Determine the [X, Y] coordinate at the center of the cell enclosing the given text.  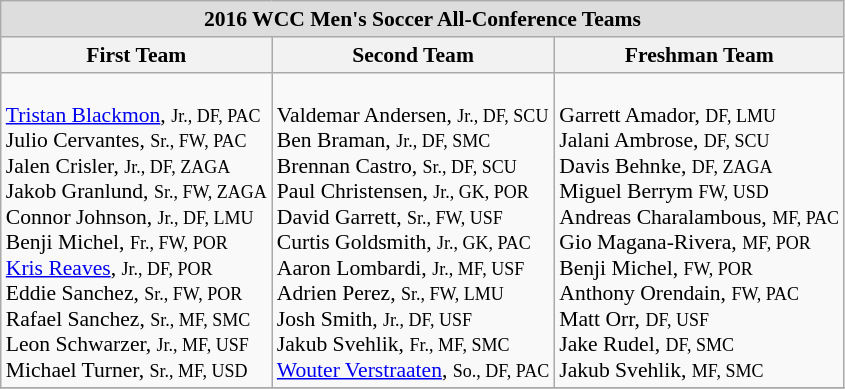
2016 WCC Men's Soccer All-Conference Teams [422, 19]
Freshman Team [699, 55]
First Team [136, 55]
Second Team [413, 55]
